Provide the (x, y) coordinate of the cell's center where the given text is located.  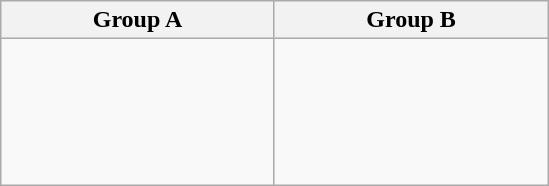
Group B (411, 20)
Group A (138, 20)
